For the text-containing cell, return its midpoint in [x, y] coordinate format. 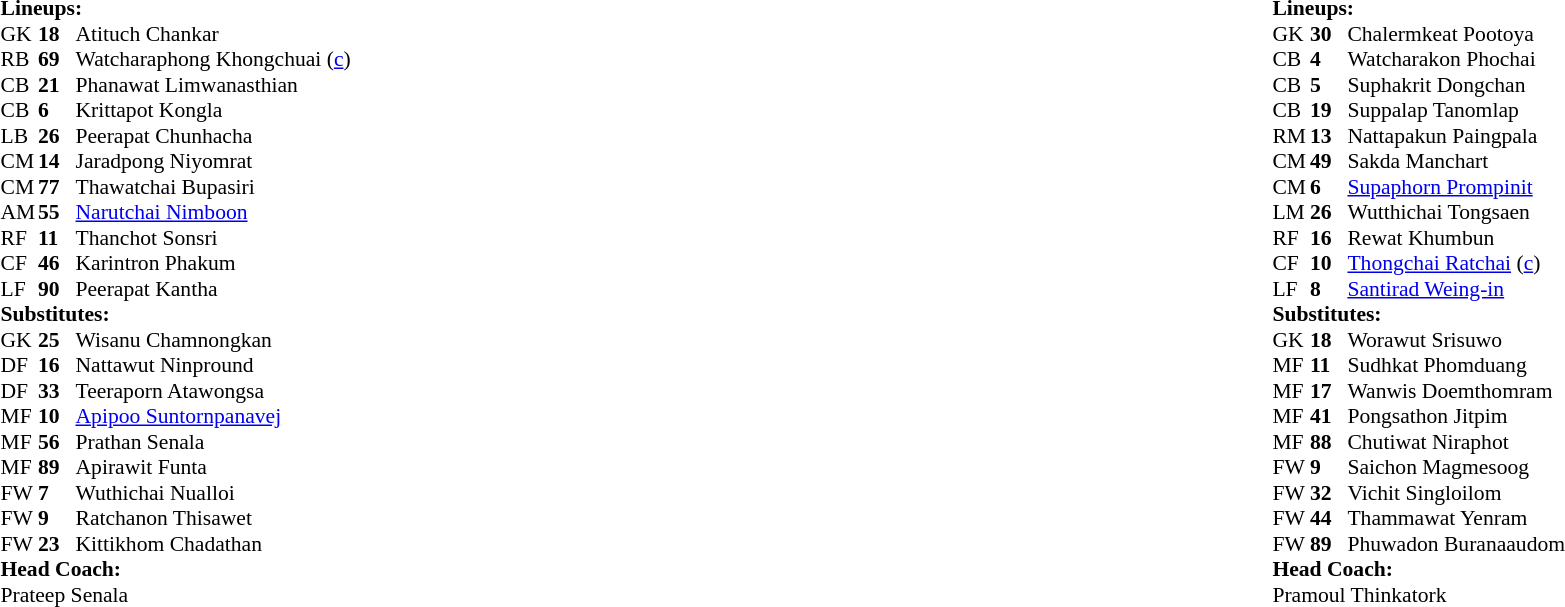
Chutiwat Niraphot [1456, 442]
Thanchot Sonsri [214, 238]
Apirawit Funta [214, 467]
44 [1329, 519]
Karintron Phakum [214, 263]
Phuwadon Buranaaudom [1456, 544]
Nattapakun Paingpala [1456, 136]
30 [1329, 34]
Ratchanon Thisawet [214, 519]
RM [1291, 136]
23 [57, 544]
Sakda Manchart [1456, 161]
19 [1329, 111]
7 [57, 493]
13 [1329, 136]
Santirad Weing-in [1456, 289]
21 [57, 85]
Wuthichai Nualloi [214, 493]
77 [57, 187]
Peerapat Kantha [214, 289]
Krittapot Kongla [214, 111]
Wutthichai Tongsaen [1456, 213]
Wisanu Chamnongkan [214, 340]
Peerapat Chunhacha [214, 136]
Thongchai Ratchai (c) [1456, 263]
17 [1329, 391]
Vichit Singloilom [1456, 493]
Worawut Srisuwo [1456, 340]
Apipoo Suntornpanavej [214, 417]
Atituch Chankar [214, 34]
Suphakrit Dongchan [1456, 85]
Chalermkeat Pootoya [1456, 34]
56 [57, 442]
Nattawut Ninpround [214, 365]
33 [57, 391]
90 [57, 289]
5 [1329, 85]
Narutchai Nimboon [214, 213]
Sudhkat Phomduang [1456, 365]
55 [57, 213]
41 [1329, 417]
Watcharakon Phochai [1456, 59]
4 [1329, 59]
RB [19, 59]
Thawatchai Bupasiri [214, 187]
Suppalap Tanomlap [1456, 111]
14 [57, 161]
LM [1291, 213]
LB [19, 136]
AM [19, 213]
Wanwis Doemthomram [1456, 391]
Watcharaphong Khongchuai (c) [214, 59]
Pongsathon Jitpim [1456, 417]
46 [57, 263]
Prathan Senala [214, 442]
Teeraporn Atawongsa [214, 391]
Phanawat Limwanasthian [214, 85]
Thammawat Yenram [1456, 519]
32 [1329, 493]
Rewat Khumbun [1456, 238]
69 [57, 59]
88 [1329, 442]
Jaradpong Niyomrat [214, 161]
Saichon Magmesoog [1456, 467]
Kittikhom Chadathan [214, 544]
49 [1329, 161]
25 [57, 340]
Supaphorn Prompinit [1456, 187]
8 [1329, 289]
